Scan for the cell matching the given text and deliver its (x, y) coordinate at center. 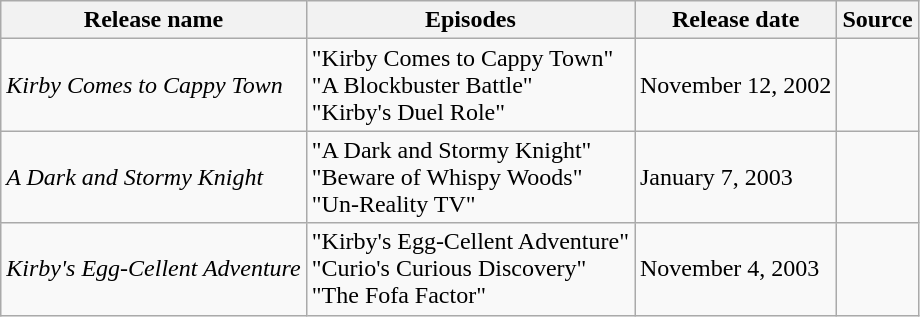
Episodes (470, 20)
"Kirby Comes to Cappy Town""A Blockbuster Battle""Kirby's Duel Role" (470, 85)
A Dark and Stormy Knight (154, 177)
Kirby's Egg-Cellent Adventure (154, 269)
Kirby Comes to Cappy Town (154, 85)
January 7, 2003 (735, 177)
"A Dark and Stormy Knight""Beware of Whispy Woods""Un-Reality TV" (470, 177)
Release name (154, 20)
November 12, 2002 (735, 85)
Source (878, 20)
November 4, 2003 (735, 269)
"Kirby's Egg-Cellent Adventure""Curio's Curious Discovery""The Fofa Factor" (470, 269)
Release date (735, 20)
